Output the [x, y] coordinate of the center of the cell containing the given text.  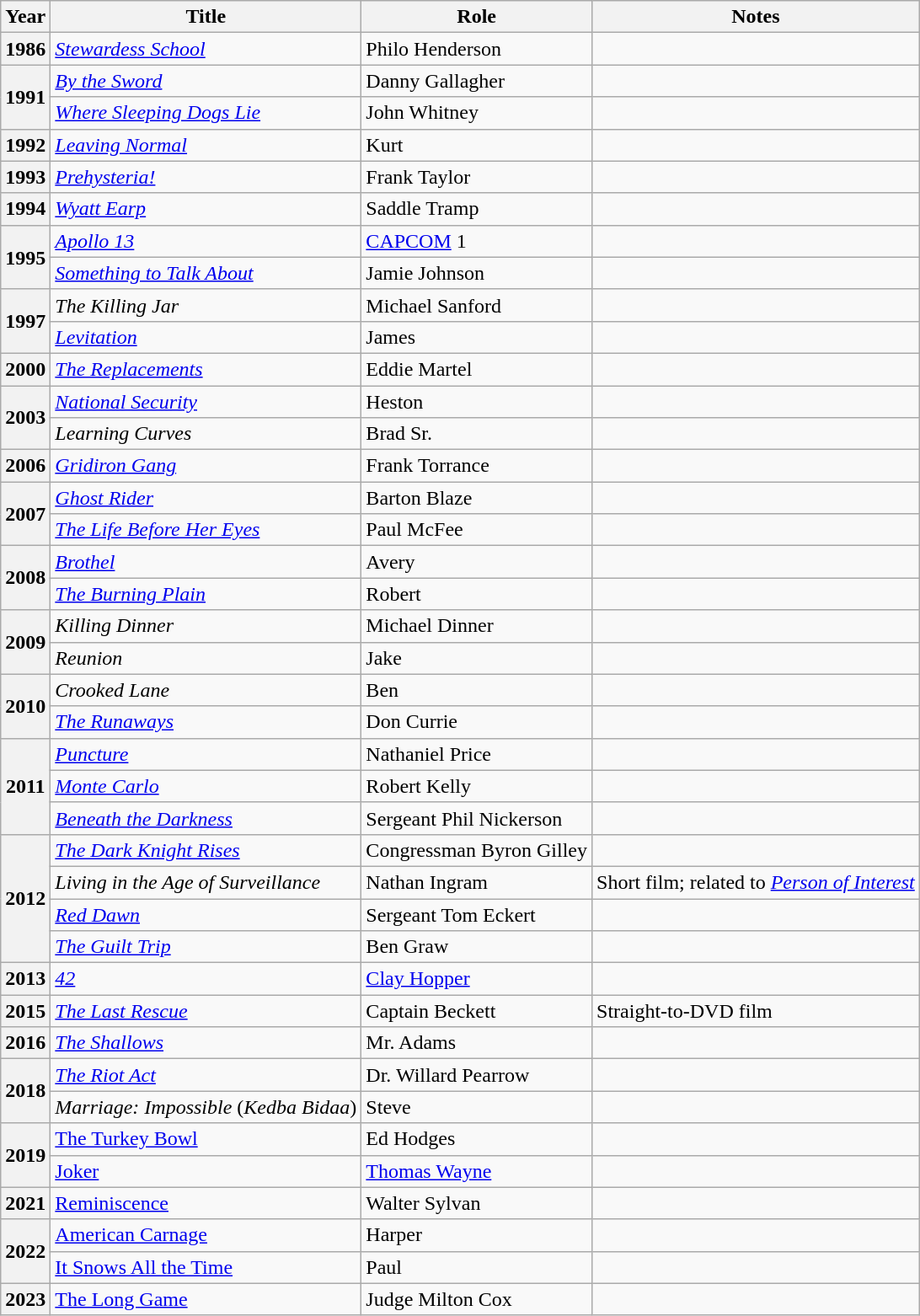
Harper [477, 1235]
It Snows All the Time [206, 1267]
Dr. Willard Pearrow [477, 1075]
The Long Game [206, 1299]
Nathan Ingram [477, 882]
Nathaniel Price [477, 754]
2003 [25, 418]
2006 [25, 466]
Avery [477, 562]
Jake [477, 658]
Mr. Adams [477, 1043]
Ghost Rider [206, 498]
Judge Milton Cox [477, 1299]
Leaving Normal [206, 145]
2022 [25, 1251]
Brad Sr. [477, 434]
2009 [25, 642]
2007 [25, 514]
1995 [25, 257]
2015 [25, 1011]
Where Sleeping Dogs Lie [206, 113]
Congressman Byron Gilley [477, 850]
Walter Sylvan [477, 1203]
The Guilt Trip [206, 947]
2021 [25, 1203]
Sergeant Phil Nickerson [477, 818]
Frank Torrance [477, 466]
Reunion [206, 658]
Paul [477, 1267]
Wyatt Earp [206, 209]
1991 [25, 97]
The Replacements [206, 369]
1994 [25, 209]
Beneath the Darkness [206, 818]
Year [25, 17]
The Dark Knight Rises [206, 850]
2010 [25, 706]
Heston [477, 402]
Brothel [206, 562]
Gridiron Gang [206, 466]
Title [206, 17]
2008 [25, 578]
2016 [25, 1043]
1993 [25, 177]
2019 [25, 1155]
Something to Talk About [206, 273]
Puncture [206, 754]
Ed Hodges [477, 1139]
2000 [25, 369]
Steve [477, 1107]
Ben [477, 690]
Straight-to-DVD film [757, 1011]
Thomas Wayne [477, 1171]
Jamie Johnson [477, 273]
Reminiscence [206, 1203]
Robert [477, 594]
2013 [25, 979]
Eddie Martel [477, 369]
Role [477, 17]
2011 [25, 786]
42 [206, 979]
Paul McFee [477, 530]
1997 [25, 321]
Levitation [206, 337]
Robert Kelly [477, 786]
The Turkey Bowl [206, 1139]
By the Sword [206, 81]
Marriage: Impossible (Kedba Bidaa) [206, 1107]
Stewardess School [206, 49]
CAPCOM 1 [477, 241]
2012 [25, 898]
Crooked Lane [206, 690]
Sergeant Tom Eckert [477, 914]
Monte Carlo [206, 786]
John Whitney [477, 113]
Michael Sanford [477, 305]
Frank Taylor [477, 177]
Joker [206, 1171]
The Last Rescue [206, 1011]
Michael Dinner [477, 626]
1986 [25, 49]
2018 [25, 1091]
James [477, 337]
Learning Curves [206, 434]
The Burning Plain [206, 594]
The Killing Jar [206, 305]
Prehysteria! [206, 177]
Notes [757, 17]
Apollo 13 [206, 241]
Kurt [477, 145]
Killing Dinner [206, 626]
Danny Gallagher [477, 81]
American Carnage [206, 1235]
The Riot Act [206, 1075]
The Runaways [206, 722]
Saddle Tramp [477, 209]
Ben Graw [477, 947]
Living in the Age of Surveillance [206, 882]
Captain Beckett [477, 1011]
The Shallows [206, 1043]
Short film; related to Person of Interest [757, 882]
1992 [25, 145]
Red Dawn [206, 914]
Clay Hopper [477, 979]
National Security [206, 402]
Barton Blaze [477, 498]
Philo Henderson [477, 49]
The Life Before Her Eyes [206, 530]
Don Currie [477, 722]
2023 [25, 1299]
